Output the (X, Y) coordinate of the center of the cell containing the given text.  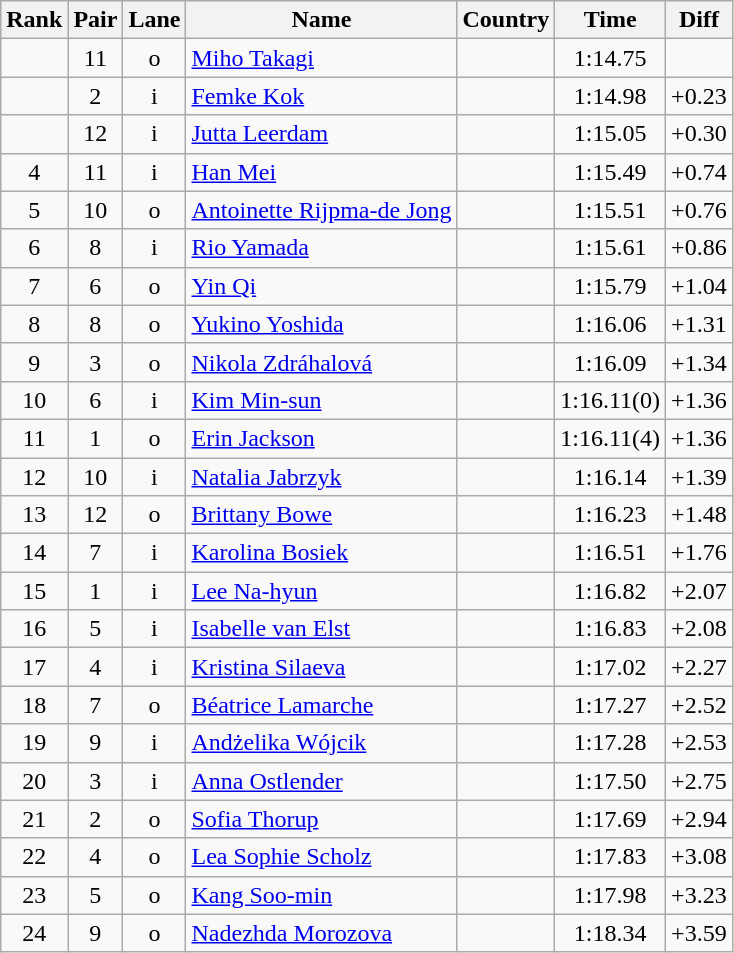
Country (506, 20)
Yin Qi (322, 286)
Natalia Jabrzyk (322, 477)
1:17.98 (610, 895)
1:16.09 (610, 362)
+0.30 (700, 134)
1:17.83 (610, 857)
15 (34, 591)
Anna Ostlender (322, 781)
Nadezhda Morozova (322, 933)
Antoinette Rijpma-de Jong (322, 210)
1:15.51 (610, 210)
Rank (34, 20)
1:17.50 (610, 781)
+1.48 (700, 515)
+0.86 (700, 248)
1:15.05 (610, 134)
Diff (700, 20)
18 (34, 705)
1:15.61 (610, 248)
17 (34, 667)
+0.23 (700, 96)
+2.75 (700, 781)
1:16.23 (610, 515)
16 (34, 629)
Lee Na-hyun (322, 591)
+2.07 (700, 591)
19 (34, 743)
+2.27 (700, 667)
+0.76 (700, 210)
+3.59 (700, 933)
Rio Yamada (322, 248)
Sofia Thorup (322, 819)
21 (34, 819)
1:16.82 (610, 591)
Yukino Yoshida (322, 324)
1:16.11(4) (610, 438)
+2.52 (700, 705)
+2.94 (700, 819)
23 (34, 895)
Time (610, 20)
1:18.34 (610, 933)
Béatrice Lamarche (322, 705)
Kim Min-sun (322, 400)
24 (34, 933)
Miho Takagi (322, 58)
+1.04 (700, 286)
+3.23 (700, 895)
Isabelle van Elst (322, 629)
Erin Jackson (322, 438)
14 (34, 553)
Han Mei (322, 172)
1:17.28 (610, 743)
1:16.06 (610, 324)
Name (322, 20)
20 (34, 781)
Nikola Zdráhalová (322, 362)
1:17.27 (610, 705)
Karolina Bosiek (322, 553)
1:17.69 (610, 819)
+1.34 (700, 362)
+0.74 (700, 172)
+1.39 (700, 477)
1:15.79 (610, 286)
Jutta Leerdam (322, 134)
Pair (96, 20)
1:16.14 (610, 477)
1:14.75 (610, 58)
1:16.11(0) (610, 400)
1:17.02 (610, 667)
Kang Soo-min (322, 895)
+2.53 (700, 743)
Kristina Silaeva (322, 667)
Lea Sophie Scholz (322, 857)
1:16.51 (610, 553)
+3.08 (700, 857)
Femke Kok (322, 96)
1:14.98 (610, 96)
22 (34, 857)
+1.76 (700, 553)
1:15.49 (610, 172)
Brittany Bowe (322, 515)
Andżelika Wójcik (322, 743)
13 (34, 515)
Lane (154, 20)
1:16.83 (610, 629)
+2.08 (700, 629)
+1.31 (700, 324)
